Search for the cell housing the specified text and yield its (X, Y) center coordinate. 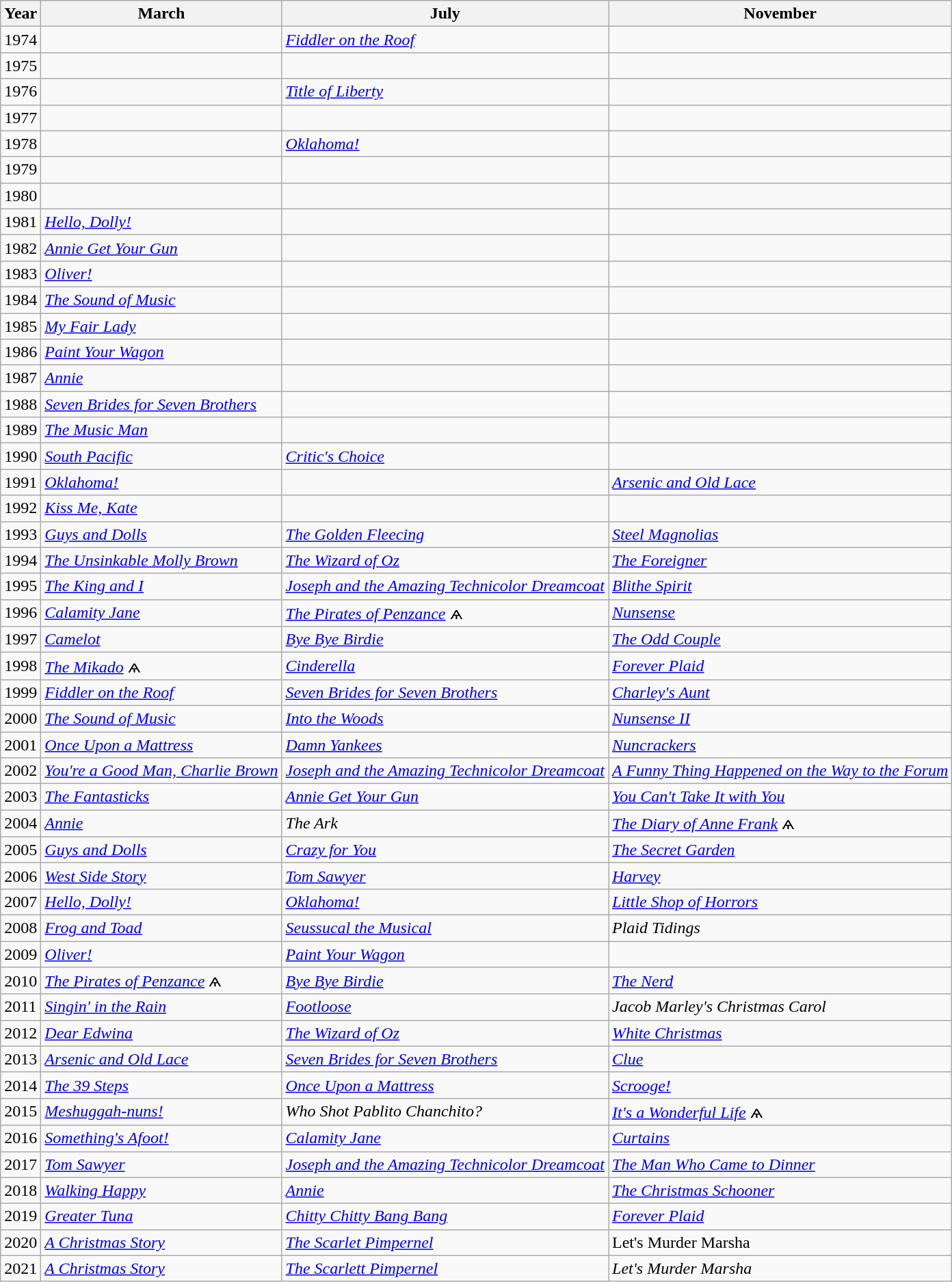
2007 (21, 902)
Steel Magnolias (780, 534)
Year (21, 14)
1997 (21, 640)
Nuncrackers (780, 745)
Camelot (161, 640)
1982 (21, 248)
2009 (21, 954)
July (445, 14)
South Pacific (161, 456)
The Christmas Schooner (780, 1190)
Plaid Tidings (780, 928)
1984 (21, 300)
Greater Tuna (161, 1216)
2020 (21, 1242)
West Side Story (161, 876)
Cinderella (445, 666)
November (780, 14)
2013 (21, 1059)
1983 (21, 274)
The Mikado ѧ (161, 666)
1993 (21, 534)
The Scarlet Pimpernel (445, 1242)
1985 (21, 326)
Critic's Choice (445, 456)
White Christmas (780, 1033)
It's a Wonderful Life ѧ (780, 1112)
The 39 Steps (161, 1085)
You're a Good Man, Charlie Brown (161, 771)
2015 (21, 1112)
1998 (21, 666)
Seussucal the Musical (445, 928)
1988 (21, 404)
Curtains (780, 1138)
2010 (21, 981)
2021 (21, 1268)
1991 (21, 482)
1974 (21, 40)
2003 (21, 797)
The Golden Fleecing (445, 534)
2005 (21, 850)
1996 (21, 613)
2006 (21, 876)
1975 (21, 66)
2008 (21, 928)
Harvey (780, 876)
Meshuggah-nuns! (161, 1112)
1976 (21, 92)
The Man Who Came to Dinner (780, 1164)
My Fair Lady (161, 326)
2012 (21, 1033)
1981 (21, 222)
The Foreigner (780, 560)
Something's Afoot! (161, 1138)
1989 (21, 430)
1980 (21, 196)
Frog and Toad (161, 928)
Nunsense (780, 613)
1999 (21, 692)
The Music Man (161, 430)
Clue (780, 1059)
Blithe Spirit (780, 586)
A Funny Thing Happened on the Way to the Forum (780, 771)
Little Shop of Horrors (780, 902)
The Fantasticks (161, 797)
2004 (21, 824)
Jacob Marley's Christmas Carol (780, 1007)
Kiss Me, Kate (161, 508)
Singin' in the Rain (161, 1007)
2019 (21, 1216)
2001 (21, 745)
Who Shot Pablito Chanchito? (445, 1112)
2014 (21, 1085)
1995 (21, 586)
The Scarlett Pimpernel (445, 1268)
You Can't Take It with You (780, 797)
2000 (21, 718)
1992 (21, 508)
1987 (21, 378)
1977 (21, 118)
1994 (21, 560)
Title of Liberty (445, 92)
The Odd Couple (780, 640)
Chitty Chitty Bang Bang (445, 1216)
Crazy for You (445, 850)
1978 (21, 144)
The Diary of Anne Frank ѧ (780, 824)
The Ark (445, 824)
2017 (21, 1164)
Nunsense II (780, 718)
Scrooge! (780, 1085)
2002 (21, 771)
Damn Yankees (445, 745)
Footloose (445, 1007)
2011 (21, 1007)
1979 (21, 170)
2018 (21, 1190)
Into the Woods (445, 718)
Walking Happy (161, 1190)
The Unsinkable Molly Brown (161, 560)
The King and I (161, 586)
Dear Edwina (161, 1033)
The Nerd (780, 981)
1990 (21, 456)
Charley's Aunt (780, 692)
1986 (21, 352)
2016 (21, 1138)
March (161, 14)
The Secret Garden (780, 850)
